Capture the cell that displays the provided text and extract its [x, y] central coordinate. 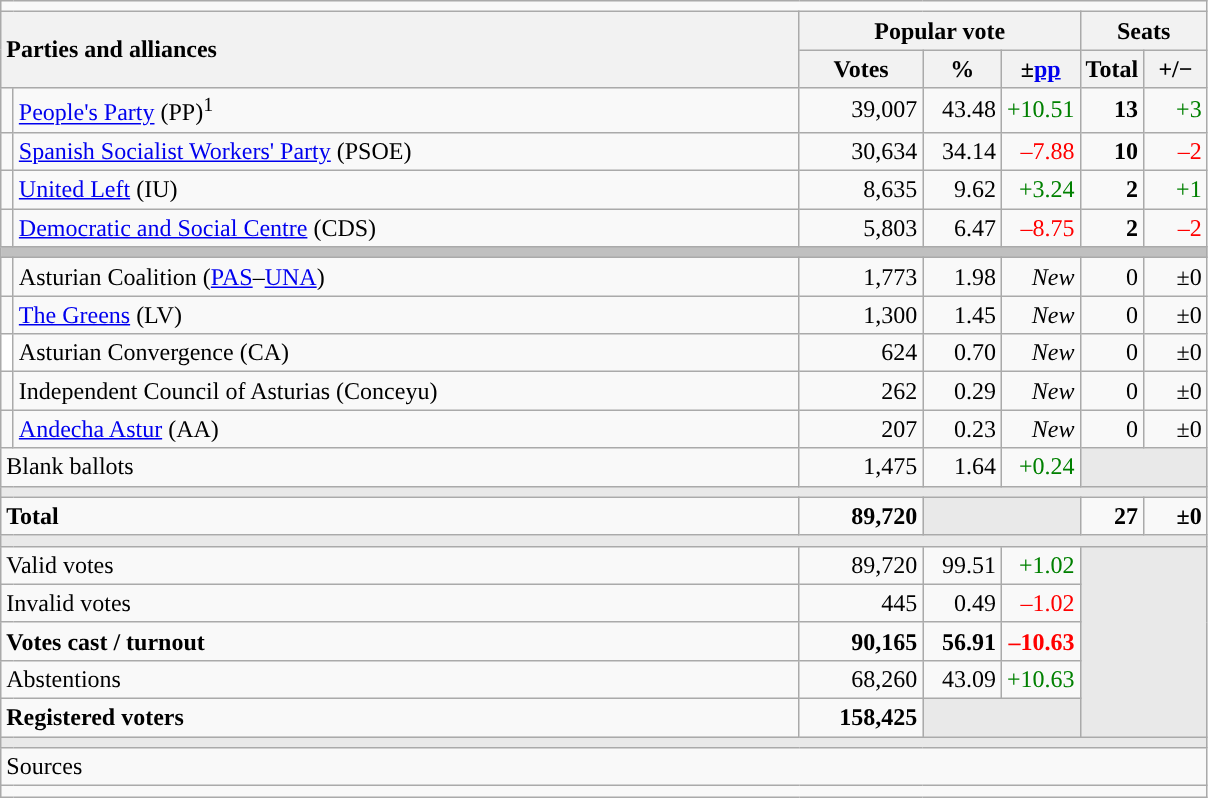
13 [1112, 110]
5,803 [861, 228]
262 [861, 391]
+3.24 [1040, 190]
8,635 [861, 190]
Independent Council of Asturias (Conceyu) [406, 391]
+0.24 [1040, 467]
Spanish Socialist Workers' Party (PSOE) [406, 151]
1.45 [962, 315]
624 [861, 353]
–7.88 [1040, 151]
39,007 [861, 110]
43.48 [962, 110]
1.98 [962, 277]
Democratic and Social Centre (CDS) [406, 228]
56.91 [962, 641]
+10.51 [1040, 110]
Registered voters [400, 718]
207 [861, 429]
+1.02 [1040, 565]
158,425 [861, 718]
–10.63 [1040, 641]
90,165 [861, 641]
1,300 [861, 315]
0.70 [962, 353]
Parties and alliances [400, 50]
People's Party (PP)1 [406, 110]
27 [1112, 516]
+/− [1176, 69]
+1 [1176, 190]
0.23 [962, 429]
6.47 [962, 228]
9.62 [962, 190]
0.29 [962, 391]
±pp [1040, 69]
Blank ballots [400, 467]
% [962, 69]
Asturian Coalition (PAS–UNA) [406, 277]
Seats [1144, 31]
Asturian Convergence (CA) [406, 353]
Valid votes [400, 565]
Abstentions [400, 679]
Invalid votes [400, 603]
Andecha Astur (AA) [406, 429]
–8.75 [1040, 228]
1.64 [962, 467]
10 [1112, 151]
68,260 [861, 679]
0.49 [962, 603]
1,475 [861, 467]
34.14 [962, 151]
United Left (IU) [406, 190]
Popular vote [940, 31]
Votes cast / turnout [400, 641]
The Greens (LV) [406, 315]
Votes [861, 69]
Sources [604, 767]
+10.63 [1040, 679]
+3 [1176, 110]
30,634 [861, 151]
445 [861, 603]
–1.02 [1040, 603]
1,773 [861, 277]
43.09 [962, 679]
99.51 [962, 565]
